From the cell containing the given text, extract its center point as (x, y) coordinate. 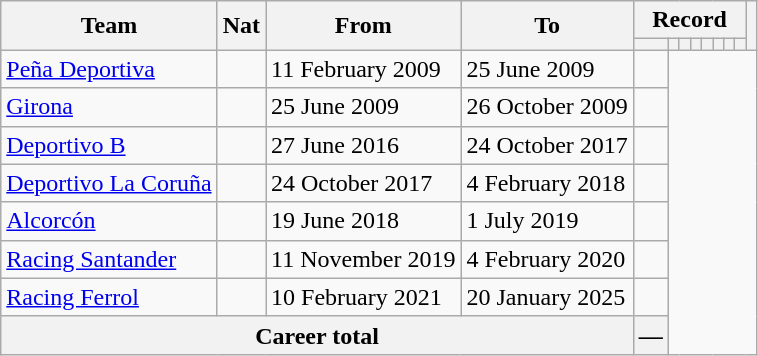
19 June 2018 (364, 221)
Career total (318, 335)
Girona (109, 107)
Peña Deportiva (109, 69)
Nat (241, 26)
From (364, 26)
Team (109, 26)
11 November 2019 (364, 259)
Racing Santander (109, 259)
To (547, 26)
26 October 2009 (547, 107)
Racing Ferrol (109, 297)
— (650, 335)
27 June 2016 (364, 145)
Alcorcón (109, 221)
11 February 2009 (364, 69)
4 February 2018 (547, 183)
Record (689, 20)
Deportivo La Coruña (109, 183)
20 January 2025 (547, 297)
Deportivo B (109, 145)
10 February 2021 (364, 297)
1 July 2019 (547, 221)
4 February 2020 (547, 259)
